Capture the cell that displays the provided text and extract its [x, y] central coordinate. 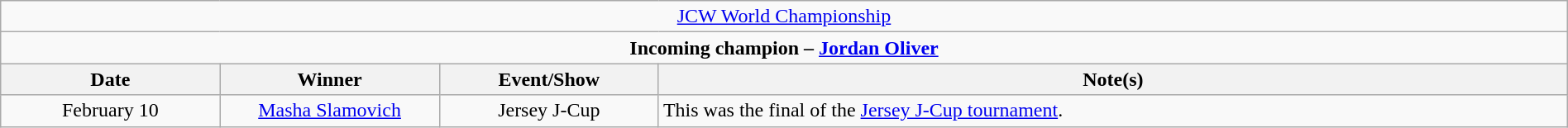
Incoming champion – Jordan Oliver [784, 48]
This was the final of the Jersey J-Cup tournament. [1113, 111]
Winner [329, 79]
Jersey J-Cup [549, 111]
Masha Slamovich [329, 111]
JCW World Championship [784, 17]
Date [111, 79]
February 10 [111, 111]
Event/Show [549, 79]
Note(s) [1113, 79]
